Return the (x, y) coordinate for the center point of the cell that contains the specified text.  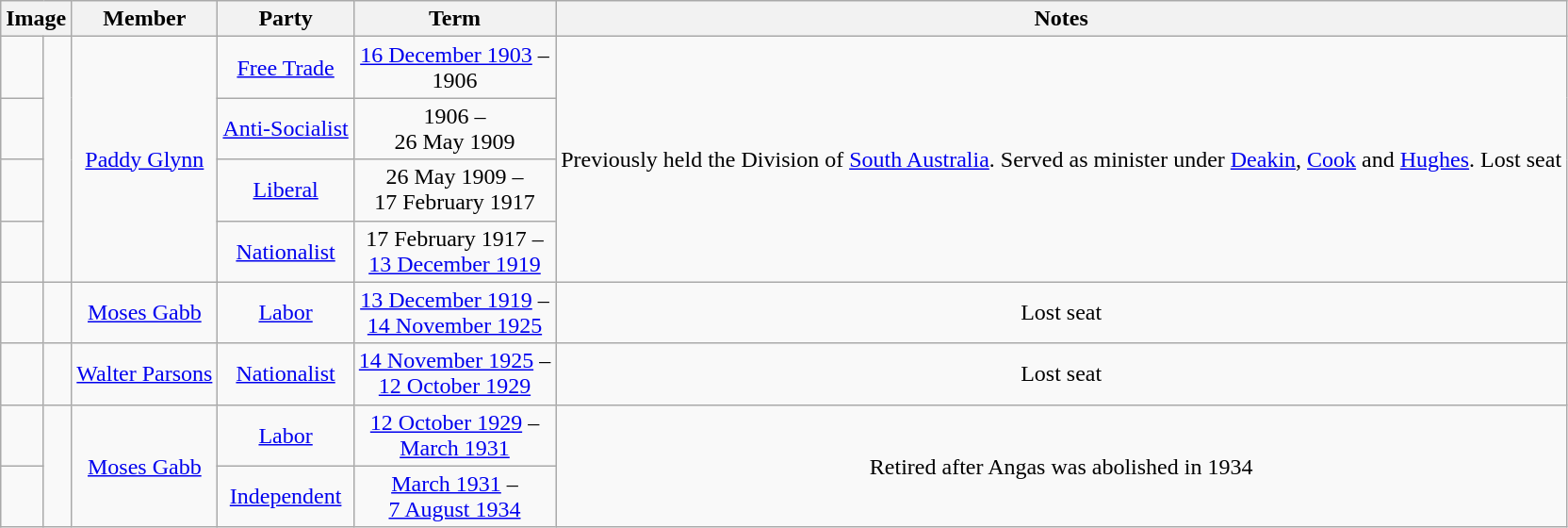
14 November 1925 –12 October 1929 (454, 373)
Term (454, 19)
Party (286, 19)
Previously held the Division of South Australia. Served as minister under Deakin, Cook and Hughes. Lost seat (1061, 159)
16 December 1903 –1906 (454, 68)
Anti-Socialist (286, 128)
26 May 1909 –17 February 1917 (454, 190)
Notes (1061, 19)
Member (145, 19)
March 1931 –7 August 1934 (454, 496)
Walter Parsons (145, 373)
Free Trade (286, 68)
Retired after Angas was abolished in 1934 (1061, 466)
Independent (286, 496)
13 December 1919 –14 November 1925 (454, 313)
Liberal (286, 190)
1906 –26 May 1909 (454, 128)
17 February 1917 –13 December 1919 (454, 251)
Paddy Glynn (145, 159)
12 October 1929 –March 1931 (454, 436)
Image (36, 19)
